Scan for the cell matching the given text and deliver its [X, Y] coordinate at center. 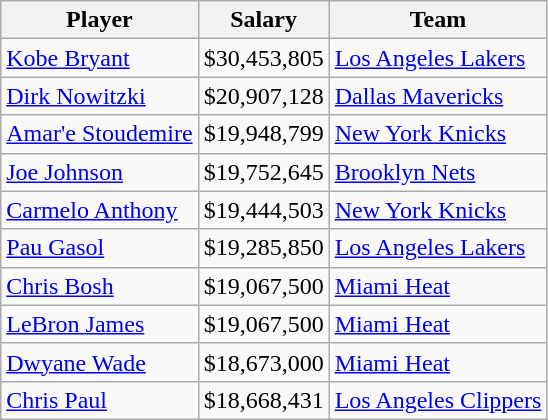
Amar'e Stoudemire [100, 134]
$19,948,799 [264, 134]
Dirk Nowitzki [100, 96]
$20,907,128 [264, 96]
Team [438, 20]
Dallas Mavericks [438, 96]
$19,752,645 [264, 172]
$18,673,000 [264, 362]
Dwyane Wade [100, 362]
Player [100, 20]
Pau Gasol [100, 248]
Brooklyn Nets [438, 172]
$30,453,805 [264, 58]
Carmelo Anthony [100, 210]
Joe Johnson [100, 172]
$19,444,503 [264, 210]
LeBron James [100, 324]
$18,668,431 [264, 400]
Kobe Bryant [100, 58]
Los Angeles Clippers [438, 400]
$19,285,850 [264, 248]
Chris Bosh [100, 286]
Salary [264, 20]
Chris Paul [100, 400]
